Locate the cell with the specified text and output its (X, Y) center coordinate. 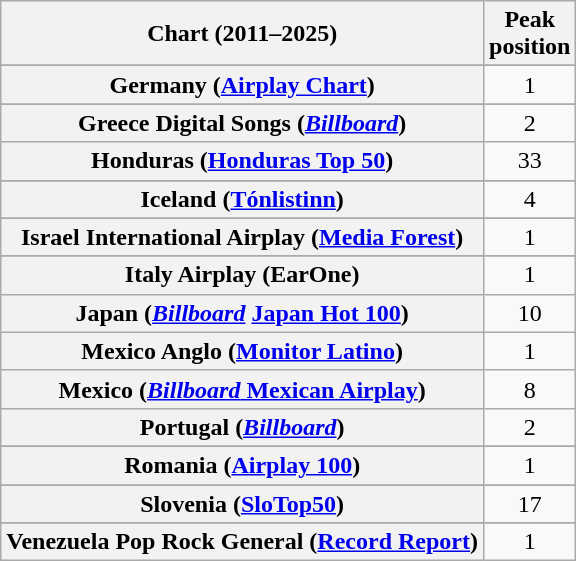
10 (530, 313)
8 (530, 389)
Israel International Airplay (Media Forest) (242, 237)
Peakposition (530, 34)
17 (530, 503)
Venezuela Pop Rock General (Record Report) (242, 542)
Honduras (Honduras Top 50) (242, 161)
Portugal (Billboard) (242, 427)
Italy Airplay (EarOne) (242, 275)
Chart (2011–2025) (242, 34)
Iceland (Tónlistinn) (242, 199)
33 (530, 161)
Mexico Anglo (Monitor Latino) (242, 351)
Slovenia (SloTop50) (242, 503)
Greece Digital Songs (Billboard) (242, 123)
4 (530, 199)
Germany (Airplay Chart) (242, 85)
Romania (Airplay 100) (242, 465)
Mexico (Billboard Mexican Airplay) (242, 389)
Japan (Billboard Japan Hot 100) (242, 313)
